For the text-containing cell, return its midpoint in [x, y] coordinate format. 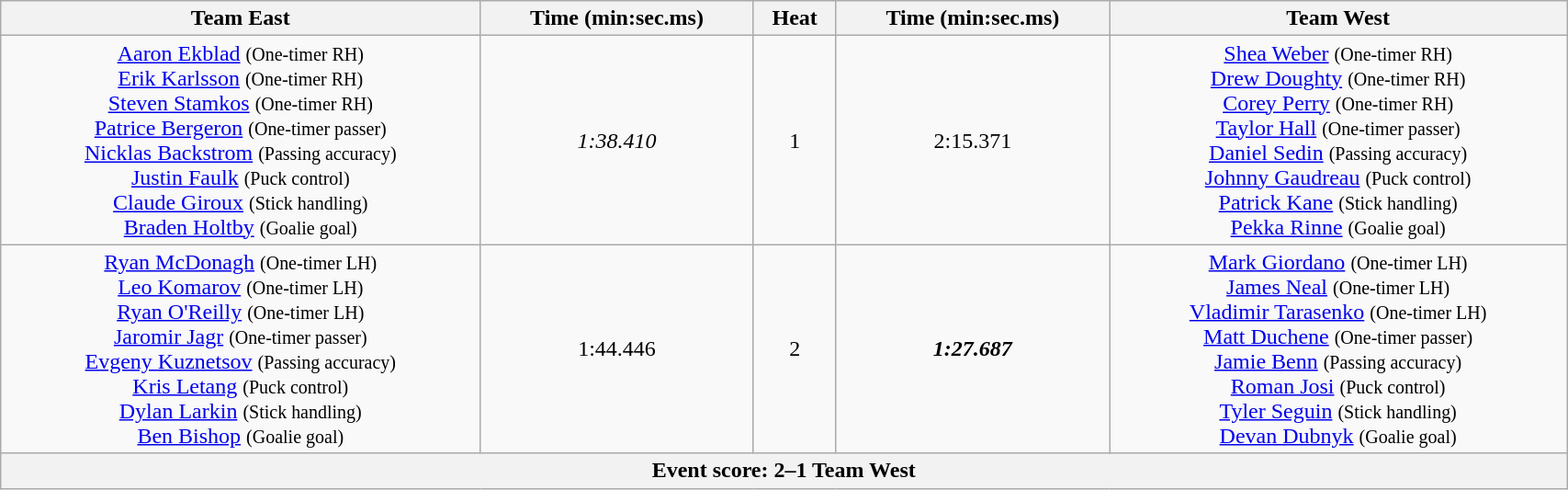
1:27.687 [972, 349]
2:15.371 [972, 140]
1:44.446 [617, 349]
Team West [1338, 18]
2 [795, 349]
Heat [795, 18]
1 [795, 140]
Team East [241, 18]
Event score: 2–1 Team West [784, 471]
1:38.410 [617, 140]
